Find where the given text appears and provide that cell's center as (x, y) coordinate. 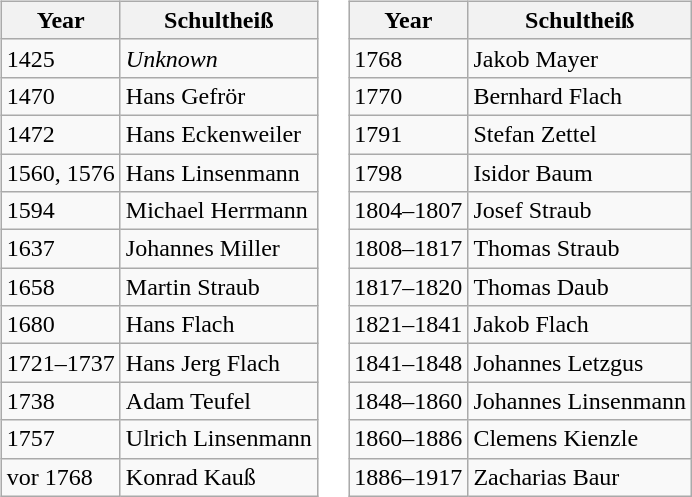
1768 (408, 58)
Thomas Daub (580, 287)
Johannes Letzgus (580, 363)
1808–1817 (408, 249)
1817–1820 (408, 287)
Hans Linsenmann (218, 173)
Johannes Linsenmann (580, 401)
Michael Herrmann (218, 211)
1770 (408, 96)
1470 (60, 96)
1738 (60, 401)
vor 1768 (60, 477)
1848–1860 (408, 401)
Clemens Kienzle (580, 439)
Konrad Kauß (218, 477)
Martin Straub (218, 287)
Stefan Zettel (580, 134)
Jakob Mayer (580, 58)
1425 (60, 58)
1594 (60, 211)
Bernhard Flach (580, 96)
1658 (60, 287)
Isidor Baum (580, 173)
Jakob Flach (580, 325)
1637 (60, 249)
Adam Teufel (218, 401)
Hans Jerg Flach (218, 363)
1798 (408, 173)
Thomas Straub (580, 249)
Josef Straub (580, 211)
1560, 1576 (60, 173)
1886–1917 (408, 477)
Zacharias Baur (580, 477)
Unknown (218, 58)
1804–1807 (408, 211)
Hans Flach (218, 325)
1860–1886 (408, 439)
1680 (60, 325)
1841–1848 (408, 363)
Hans Gefrör (218, 96)
Hans Eckenweiler (218, 134)
1821–1841 (408, 325)
1791 (408, 134)
1757 (60, 439)
Johannes Miller (218, 249)
1721–1737 (60, 363)
Ulrich Linsenmann (218, 439)
1472 (60, 134)
